Pinpoint the cell where the given text exists, returning its (X, Y) midpoint coordinate. 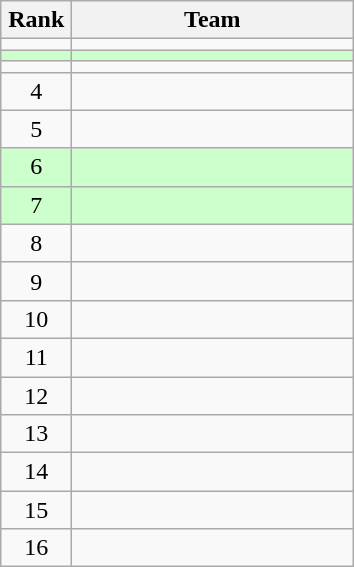
12 (36, 395)
4 (36, 91)
15 (36, 510)
16 (36, 548)
13 (36, 434)
9 (36, 281)
14 (36, 472)
5 (36, 129)
7 (36, 205)
6 (36, 167)
11 (36, 357)
Rank (36, 20)
8 (36, 243)
10 (36, 319)
Team (212, 20)
